Return the [x, y] coordinate for the center point of the cell that contains the specified text.  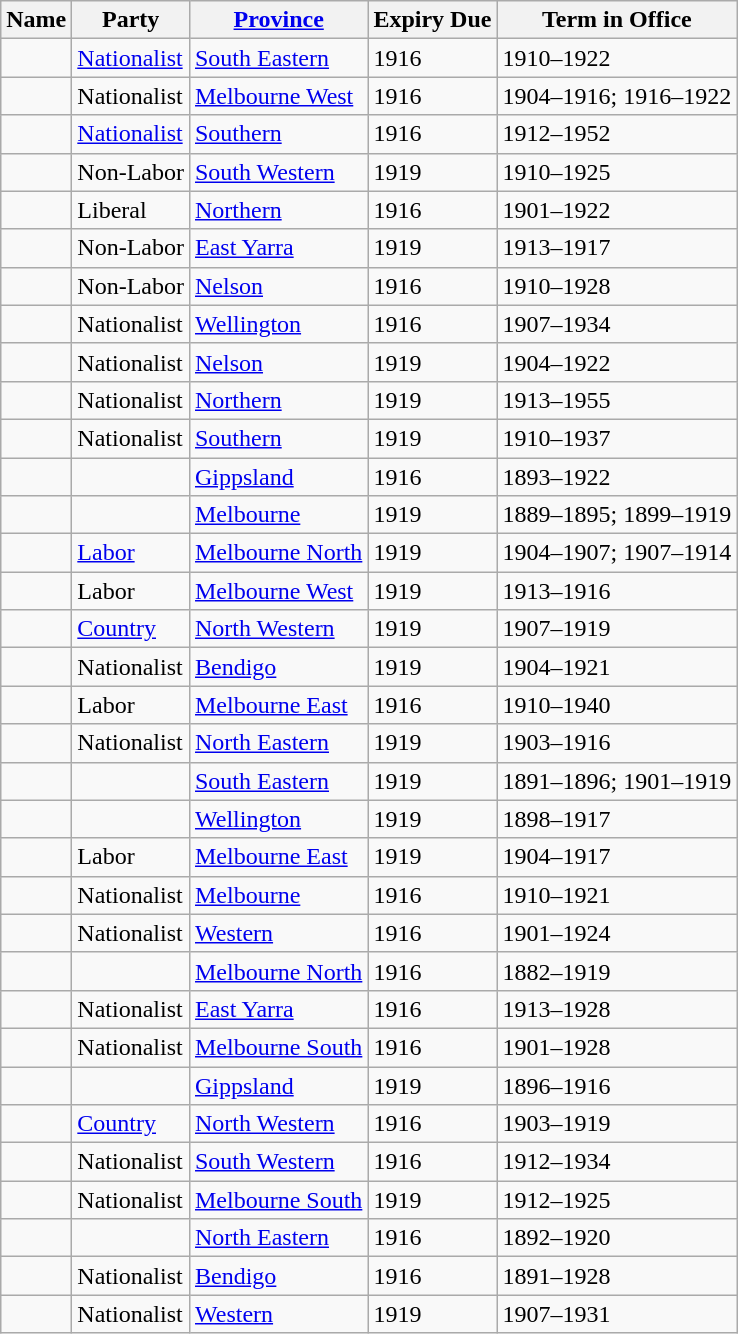
1907–1934 [617, 324]
1910–1925 [617, 172]
1891–1928 [617, 1276]
1904–1916; 1916–1922 [617, 96]
1901–1928 [617, 1047]
Liberal [131, 210]
1910–1928 [617, 286]
1903–1916 [617, 743]
1892–1920 [617, 1238]
1904–1917 [617, 857]
Name [36, 20]
1913–1916 [617, 591]
1893–1922 [617, 477]
1913–1917 [617, 248]
1910–1921 [617, 895]
1882–1919 [617, 971]
1896–1916 [617, 1085]
Province [278, 20]
1901–1922 [617, 210]
1912–1934 [617, 1162]
Term in Office [617, 20]
1910–1937 [617, 438]
1891–1896; 1901–1919 [617, 781]
1913–1955 [617, 400]
1889–1895; 1899–1919 [617, 515]
1904–1922 [617, 362]
1898–1917 [617, 819]
1912–1925 [617, 1200]
1910–1940 [617, 705]
1910–1922 [617, 58]
Expiry Due [432, 20]
Party [131, 20]
1907–1931 [617, 1314]
1912–1952 [617, 134]
1913–1928 [617, 1009]
1901–1924 [617, 933]
1904–1921 [617, 667]
1903–1919 [617, 1124]
1907–1919 [617, 629]
1904–1907; 1907–1914 [617, 553]
